Return (X, Y) of the center of cell containing provided text 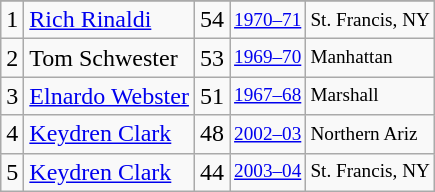
53 (212, 58)
2003–04 (268, 172)
Northern Ariz (370, 134)
5 (12, 172)
44 (212, 172)
1967–68 (268, 96)
1969–70 (268, 58)
Manhattan (370, 58)
3 (12, 96)
51 (212, 96)
Rich Rinaldi (110, 20)
2 (12, 58)
54 (212, 20)
Marshall (370, 96)
1970–71 (268, 20)
Tom Schwester (110, 58)
4 (12, 134)
Elnardo Webster (110, 96)
48 (212, 134)
1 (12, 20)
2002–03 (268, 134)
